Return the (x, y) coordinate for the center point of the cell that contains the specified text.  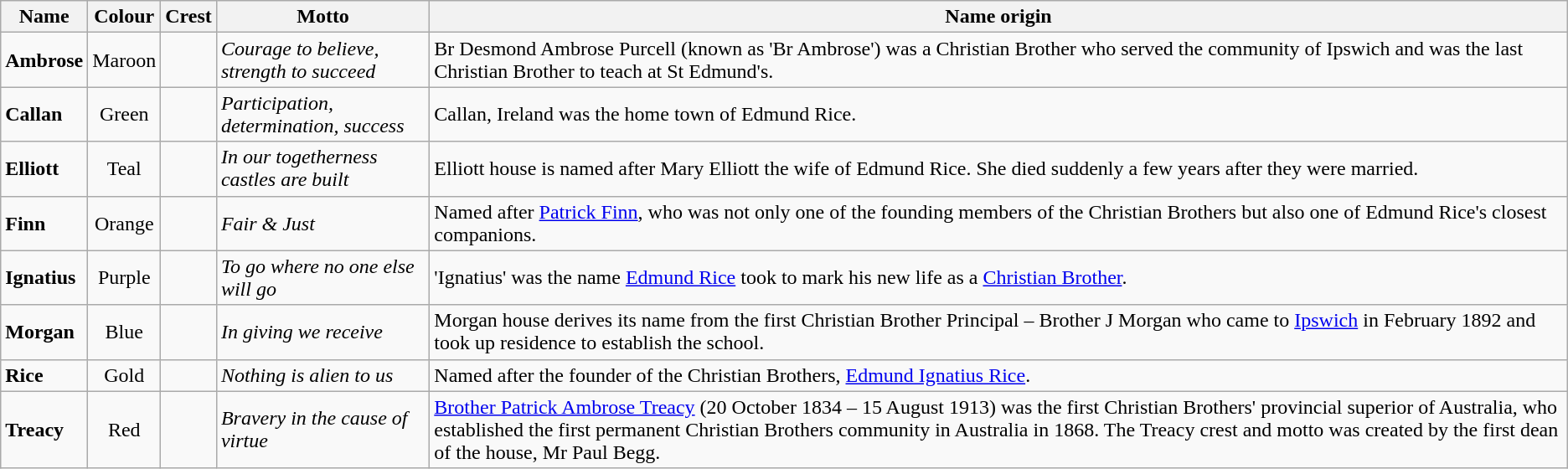
Elliott house is named after Mary Elliott the wife of Edmund Rice. She died suddenly a few years after they were married. (998, 169)
Morgan (44, 332)
Green (124, 114)
Callan, Ireland was the home town of Edmund Rice. (998, 114)
Name (44, 17)
Named after Patrick Finn, who was not only one of the founding members of the Christian Brothers but also one of Edmund Rice's closest companions. (998, 223)
Blue (124, 332)
Rice (44, 375)
Colour (124, 17)
Callan (44, 114)
Bravery in the cause of virtue (322, 430)
Courage to believe, strength to succeed (322, 60)
Crest (189, 17)
Motto (322, 17)
In our togetherness castles are built (322, 169)
Gold (124, 375)
Ignatius (44, 278)
Red (124, 430)
Participation, determination, success (322, 114)
Finn (44, 223)
In giving we receive (322, 332)
Ambrose (44, 60)
Named after the founder of the Christian Brothers, Edmund Ignatius Rice. (998, 375)
Teal (124, 169)
Orange (124, 223)
To go where no one else will go (322, 278)
Name origin (998, 17)
Maroon (124, 60)
'Ignatius' was the name Edmund Rice took to mark his new life as a Christian Brother. (998, 278)
Treacy (44, 430)
Nothing is alien to us (322, 375)
Fair & Just (322, 223)
Elliott (44, 169)
Purple (124, 278)
